Detect which cell encompasses the target text, then output its (x, y) center coordinate. 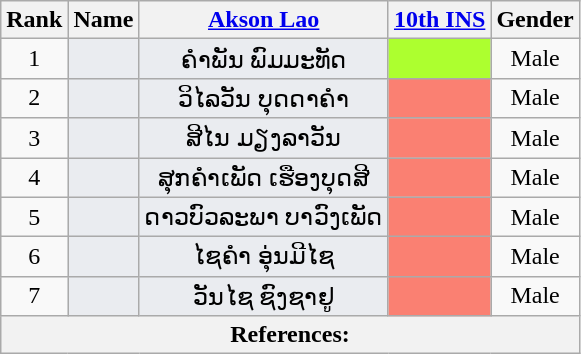
References: (290, 335)
ວັນໄຊ ຊົງຊາຢູ (264, 296)
6 (34, 257)
4 (34, 178)
ໄຊຄໍາ ອຸ່ນມີໄຊ (264, 257)
ສຸກຄໍາເພັດ ເຮືອງບຸດສີ (264, 178)
3 (34, 138)
10th INS (439, 20)
1 (34, 59)
7 (34, 296)
Name (104, 20)
ດາວບົວລະພາ ບາວົງເພັດ (264, 217)
2 (34, 98)
Rank (34, 20)
Gender (535, 20)
5 (34, 217)
ວິໄລວັນ ບຸດດາຄໍາ (264, 98)
ຄໍາພັນ ພົມມະທັດ (264, 59)
ສີໄນ ມຽງລາວັນ (264, 138)
Akson Lao (264, 20)
